Extract the [X, Y] coordinate from the center of the cell holding the provided text.  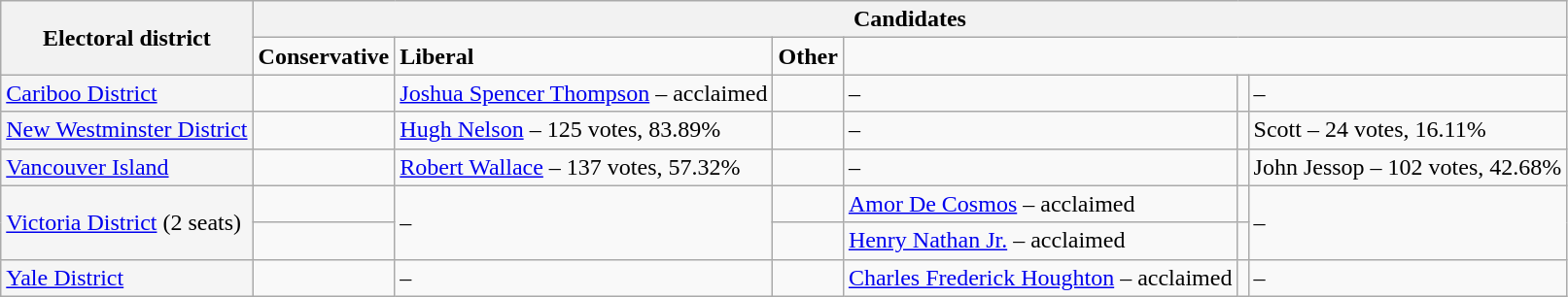
Other [808, 56]
Candidates [910, 19]
Scott – 24 votes, 16.11% [1408, 130]
Yale District [126, 278]
Cariboo District [126, 93]
Joshua Spencer Thompson – acclaimed [583, 93]
Charles Frederick Houghton – acclaimed [1040, 278]
Hugh Nelson – 125 votes, 83.89% [583, 130]
Henry Nathan Jr. – acclaimed [1040, 241]
New Westminster District [126, 130]
Victoria District (2 seats) [126, 222]
John Jessop – 102 votes, 42.68% [1408, 167]
Electoral district [126, 38]
Robert Wallace – 137 votes, 57.32% [583, 167]
Amor De Cosmos – acclaimed [1040, 204]
Vancouver Island [126, 167]
Liberal [583, 56]
Conservative [324, 56]
